Identify which cell holds the provided text, then report its (X, Y) central coordinate. 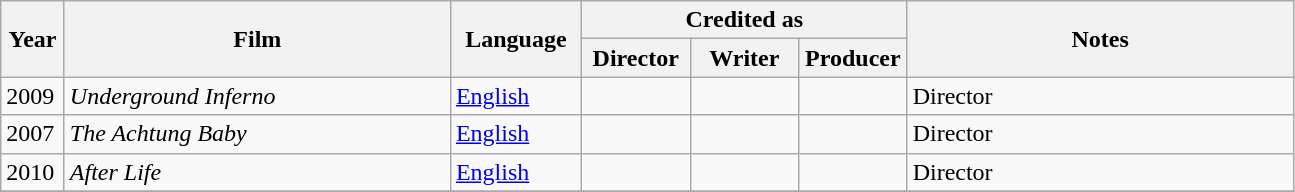
Notes (1100, 39)
After Life (257, 172)
Language (516, 39)
Writer (744, 58)
Credited as (744, 20)
The Achtung Baby (257, 134)
2010 (33, 172)
2007 (33, 134)
Producer (854, 58)
Underground Inferno (257, 96)
Film (257, 39)
2009 (33, 96)
Year (33, 39)
